From the cell containing the given text, extract its center point as [X, Y] coordinate. 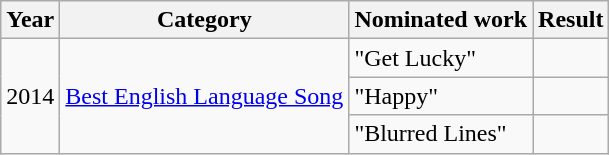
Year [30, 20]
Nominated work [441, 20]
"Blurred Lines" [441, 134]
Category [204, 20]
"Happy" [441, 96]
Result [571, 20]
"Get Lucky" [441, 58]
2014 [30, 96]
Best English Language Song [204, 96]
